Scan for the cell matching the given text and deliver its [x, y] coordinate at center. 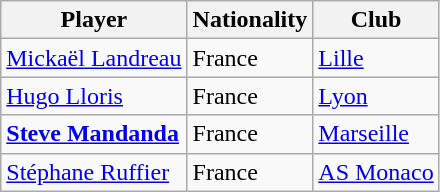
Player [94, 20]
Marseille [376, 134]
Club [376, 20]
AS Monaco [376, 172]
Lille [376, 58]
Lyon [376, 96]
Hugo Lloris [94, 96]
Stéphane Ruffier [94, 172]
Mickaël Landreau [94, 58]
Steve Mandanda [94, 134]
Nationality [250, 20]
